Pinpoint the cell where the given text exists, returning its [x, y] midpoint coordinate. 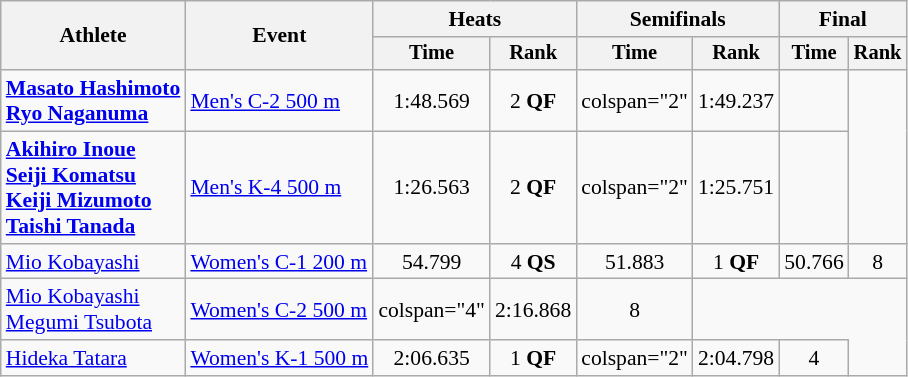
1:25.751 [736, 188]
2:04.798 [736, 358]
4 [814, 358]
Masato HashimotoRyo Naganuma [94, 100]
colspan="4" [432, 310]
Mio Kobayashi [94, 262]
Women's C-2 500 m [279, 310]
1:26.563 [432, 188]
1:48.569 [432, 100]
Heats [474, 19]
51.883 [634, 262]
Women's C-1 200 m [279, 262]
Event [279, 36]
Akihiro InoueSeiji KomatsuKeiji MizumotoTaishi Tanada [94, 188]
Men's K-4 500 m [279, 188]
54.799 [432, 262]
Women's K-1 500 m [279, 358]
1:49.237 [736, 100]
Mio KobayashiMegumi Tsubota [94, 310]
Hideka Tatara [94, 358]
4 QS [533, 262]
50.766 [814, 262]
2:06.635 [432, 358]
Athlete [94, 36]
Final [842, 19]
2:16.868 [533, 310]
Men's C-2 500 m [279, 100]
Semifinals [678, 19]
